Capture the cell that displays the provided text and extract its (x, y) central coordinate. 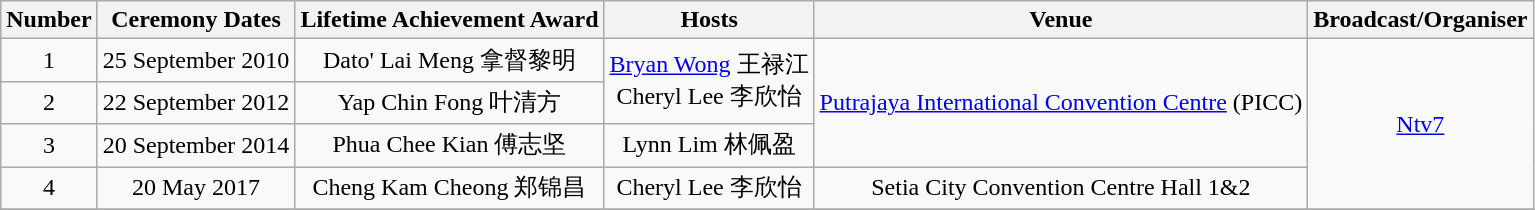
Cheng Kam Cheong 郑锦昌 (450, 188)
Putrajaya International Convention Centre (PICC) (1061, 103)
Phua Chee Kian 傅志坚 (450, 146)
Broadcast/Organiser (1420, 20)
Ceremony Dates (196, 20)
Dato' Lai Meng 拿督黎明 (450, 60)
2 (49, 102)
Bryan Wong 王禄江Cheryl Lee 李欣怡 (709, 82)
Number (49, 20)
20 September 2014 (196, 146)
22 September 2012 (196, 102)
Cheryl Lee 李欣怡 (709, 188)
4 (49, 188)
Lynn Lim 林佩盈 (709, 146)
20 May 2017 (196, 188)
Hosts (709, 20)
1 (49, 60)
Setia City Convention Centre Hall 1&2 (1061, 188)
3 (49, 146)
Ntv7 (1420, 124)
25 September 2010 (196, 60)
Yap Chin Fong 叶清方 (450, 102)
Lifetime Achievement Award (450, 20)
Venue (1061, 20)
